Search for the cell housing the specified text and yield its [X, Y] center coordinate. 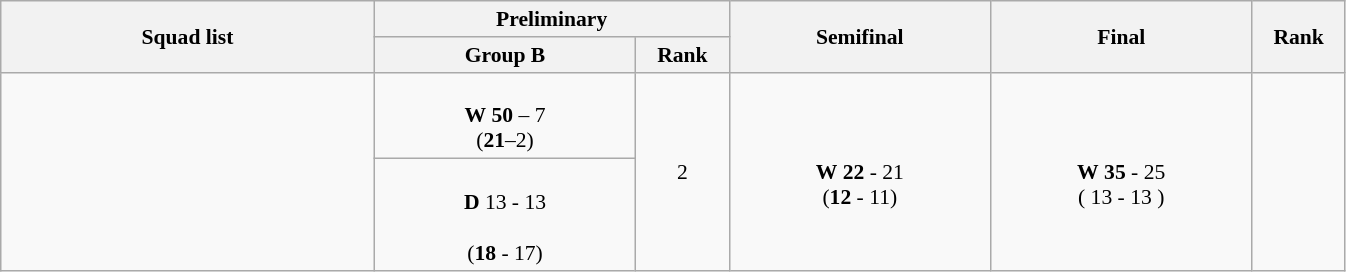
D 13 - 13(18 - 17) [504, 215]
Squad list [188, 36]
Group B [504, 55]
W 50 – 7 (21–2) [504, 116]
Semifinal [860, 36]
W 22 - 21 (12 - 11) [860, 172]
W 35 - 25 ( 13 - 13 ) [1120, 172]
2 [682, 172]
Preliminary [552, 19]
Final [1120, 36]
